Pinpoint the cell where the given text exists, returning its (X, Y) midpoint coordinate. 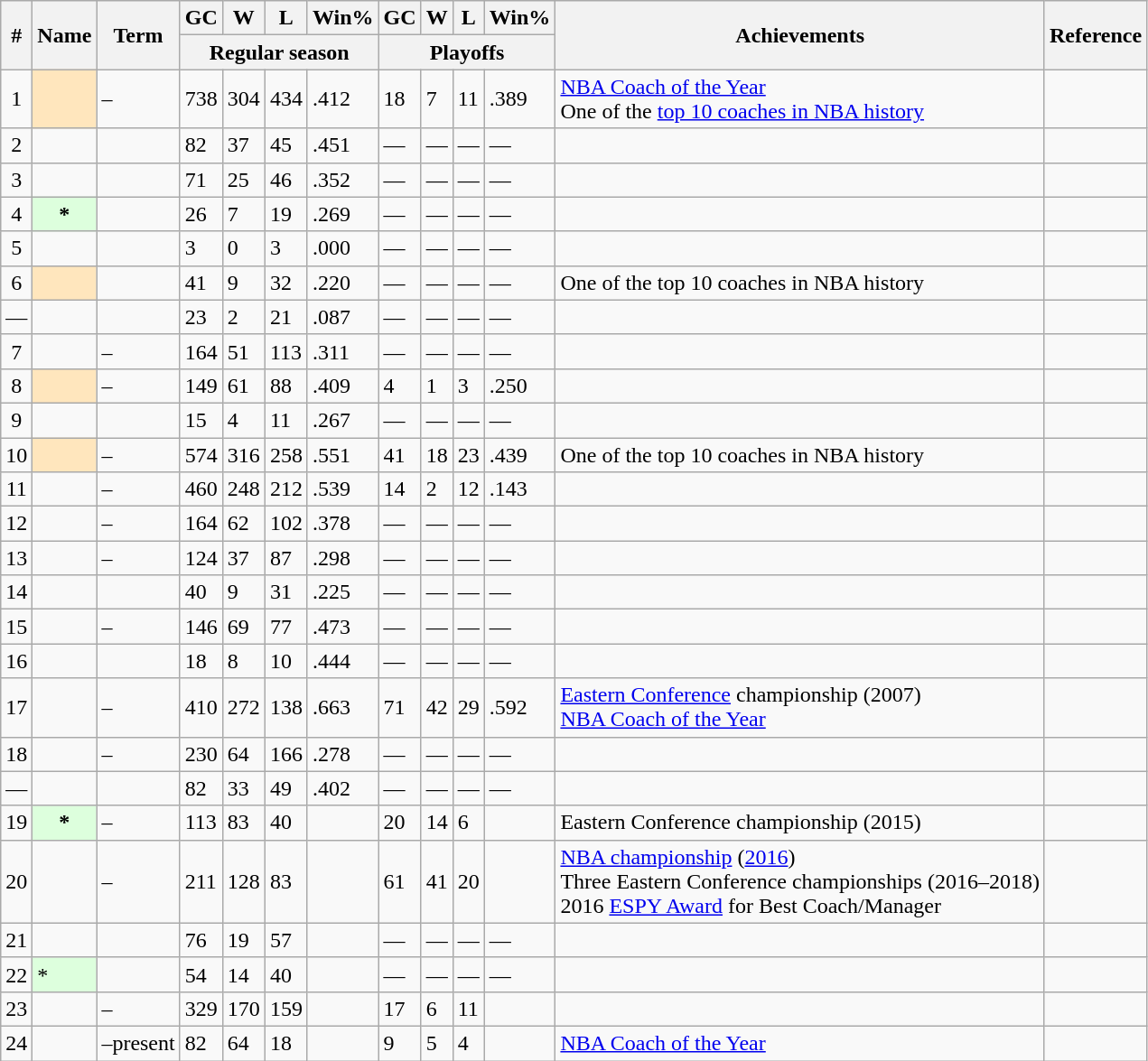
.412 (343, 99)
738 (201, 99)
Eastern Conference championship (2007) NBA Coach of the Year (800, 708)
316 (244, 454)
–present (138, 1043)
.298 (343, 558)
166 (285, 754)
NBA championship (2016)Three Eastern Conference championships (2016–2018)2016 ESPY Award for Best Coach/Manager (800, 881)
124 (201, 558)
54 (201, 974)
13 (16, 558)
128 (244, 881)
Regular season (279, 52)
.278 (343, 754)
146 (201, 627)
.269 (343, 214)
.225 (343, 592)
45 (285, 145)
51 (244, 351)
Eastern Conference championship (2015) (800, 823)
.220 (343, 283)
Playoffs (467, 52)
.439 (520, 454)
NBA Coach of the YearOne of the top 10 coaches in NBA history (800, 99)
77 (285, 627)
62 (244, 524)
76 (201, 940)
Term (138, 35)
.087 (343, 317)
33 (244, 788)
46 (285, 180)
.402 (343, 788)
.451 (343, 145)
87 (285, 558)
434 (285, 99)
.267 (343, 420)
102 (285, 524)
460 (201, 489)
230 (201, 754)
170 (244, 1009)
.663 (343, 708)
Name (65, 35)
32 (285, 283)
258 (285, 454)
NBA Coach of the Year (800, 1043)
.551 (343, 454)
.444 (343, 661)
.539 (343, 489)
42 (437, 708)
.143 (520, 489)
26 (201, 214)
159 (285, 1009)
16 (16, 661)
.409 (343, 386)
# (16, 35)
.378 (343, 524)
149 (201, 386)
138 (285, 708)
.473 (343, 627)
304 (244, 99)
49 (285, 788)
211 (201, 881)
Reference (1095, 35)
212 (285, 489)
25 (244, 180)
574 (201, 454)
29 (468, 708)
69 (244, 627)
24 (16, 1043)
.389 (520, 99)
.352 (343, 180)
0 (244, 248)
.592 (520, 708)
.000 (343, 248)
22 (16, 974)
.311 (343, 351)
31 (285, 592)
.250 (520, 386)
272 (244, 708)
410 (201, 708)
57 (285, 940)
248 (244, 489)
329 (201, 1009)
Achievements (800, 35)
88 (285, 386)
